Pinpoint the cell where the given text exists, returning its (x, y) midpoint coordinate. 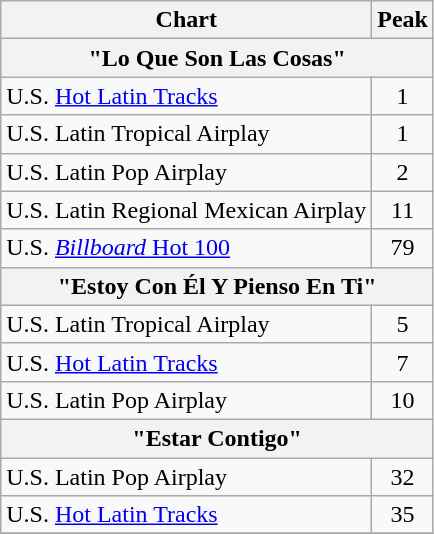
2 (403, 172)
35 (403, 515)
"Estar Contigo" (218, 438)
79 (403, 248)
Peak (403, 20)
"Lo Que Son Las Cosas" (218, 58)
10 (403, 400)
7 (403, 362)
32 (403, 477)
U.S. Billboard Hot 100 (186, 248)
11 (403, 210)
"Estoy Con Él Y Pienso En Ti" (218, 286)
U.S. Latin Regional Mexican Airplay (186, 210)
5 (403, 324)
Chart (186, 20)
